Find where the given text appears and provide that cell's center as (X, Y) coordinate. 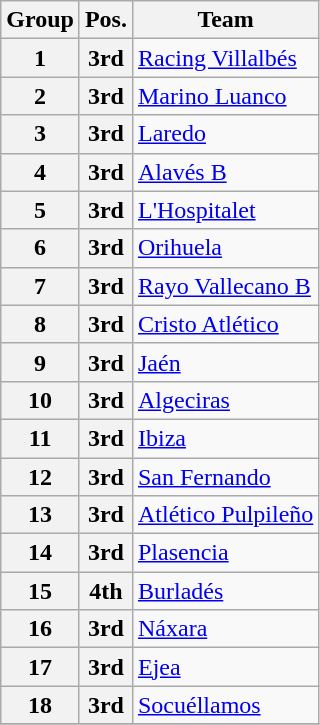
6 (40, 248)
Burladés (225, 591)
17 (40, 667)
8 (40, 324)
Cristo Atlético (225, 324)
Pos. (106, 20)
Team (225, 20)
2 (40, 96)
Group (40, 20)
L'Hospitalet (225, 210)
Alavés B (225, 172)
Plasencia (225, 553)
Algeciras (225, 400)
Orihuela (225, 248)
Laredo (225, 134)
16 (40, 629)
11 (40, 438)
4 (40, 172)
Ejea (225, 667)
14 (40, 553)
1 (40, 58)
3 (40, 134)
7 (40, 286)
4th (106, 591)
Ibiza (225, 438)
Atlético Pulpileño (225, 515)
Racing Villalbés (225, 58)
10 (40, 400)
12 (40, 477)
5 (40, 210)
9 (40, 362)
San Fernando (225, 477)
Socuéllamos (225, 705)
Náxara (225, 629)
Marino Luanco (225, 96)
13 (40, 515)
Jaén (225, 362)
18 (40, 705)
Rayo Vallecano B (225, 286)
15 (40, 591)
